Capture the cell that displays the provided text and extract its (X, Y) central coordinate. 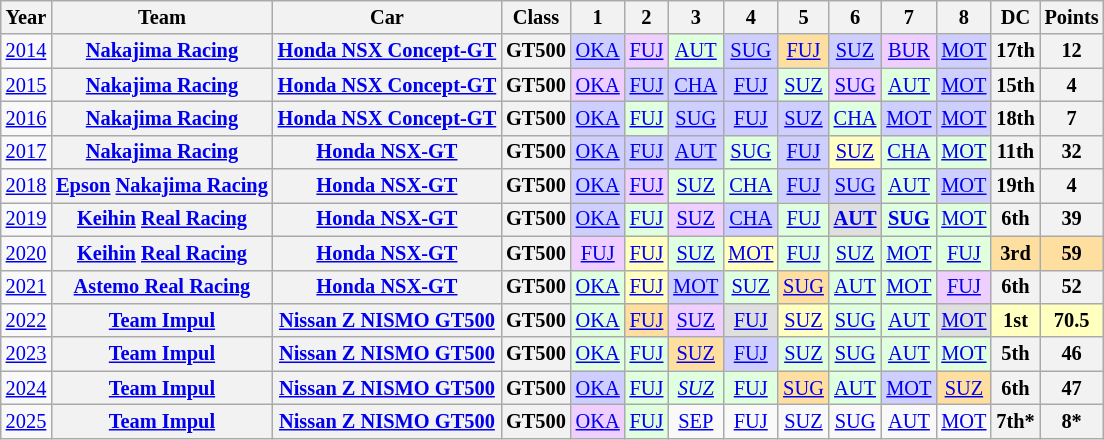
32 (1072, 152)
Class (536, 17)
2 (647, 17)
Astemo Real Racing (162, 287)
52 (1072, 287)
2023 (26, 354)
1 (598, 17)
2014 (26, 51)
BUR (908, 51)
2017 (26, 152)
18th (1015, 118)
Epson Nakajima Racing (162, 186)
2016 (26, 118)
DC (1015, 17)
11th (1015, 152)
17th (1015, 51)
SEP (696, 421)
19th (1015, 186)
Points (1072, 17)
59 (1072, 253)
3rd (1015, 253)
12 (1072, 51)
2020 (26, 253)
2019 (26, 219)
46 (1072, 354)
2015 (26, 85)
5th (1015, 354)
Team (162, 17)
3 (696, 17)
Year (26, 17)
2024 (26, 388)
39 (1072, 219)
1st (1015, 320)
8* (1072, 421)
70.5 (1072, 320)
15th (1015, 85)
8 (964, 17)
47 (1072, 388)
7th* (1015, 421)
2022 (26, 320)
2021 (26, 287)
Car (387, 17)
2025 (26, 421)
6 (856, 17)
2018 (26, 186)
5 (803, 17)
